For the text-containing cell, return its midpoint in [x, y] coordinate format. 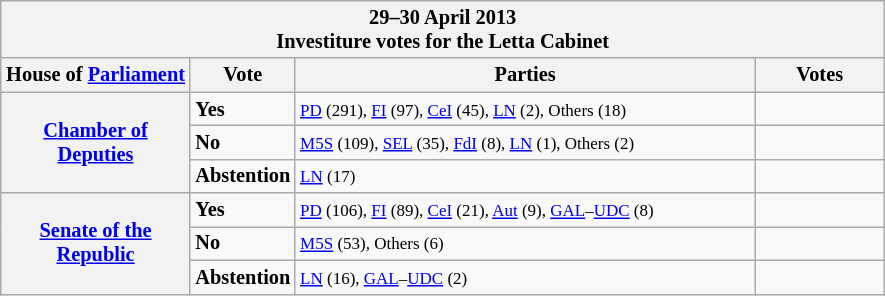
M5S (109), SEL (35), FdI (8), LN (1), Others (2) [525, 142]
Parties [525, 75]
LN (17) [525, 176]
Senate of the Republic [96, 244]
29–30 April 2013Investiture votes for the Letta Cabinet [443, 29]
M5S (53), Others (6) [525, 243]
PD (106), FI (89), CeI (21), Aut (9), GAL–UDC (8) [525, 210]
House of Parliament [96, 75]
PD (291), FI (97), CeI (45), LN (2), Others (18) [525, 109]
Vote [242, 75]
LN (16), GAL–UDC (2) [525, 277]
Chamber of Deputies [96, 142]
Votes [820, 75]
